Pinpoint the cell where the given text exists, returning its (X, Y) midpoint coordinate. 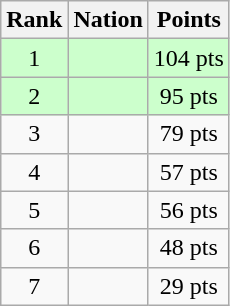
48 pts (188, 248)
57 pts (188, 172)
104 pts (188, 58)
29 pts (188, 286)
95 pts (188, 96)
Points (188, 20)
Nation (108, 20)
4 (34, 172)
79 pts (188, 134)
56 pts (188, 210)
6 (34, 248)
7 (34, 286)
Rank (34, 20)
3 (34, 134)
5 (34, 210)
1 (34, 58)
2 (34, 96)
